Output the [x, y] coordinate of the center of the cell containing the given text.  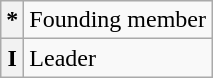
* [12, 20]
Founding member [118, 20]
I [12, 58]
Leader [118, 58]
